Extract the [X, Y] coordinate from the center of the cell holding the provided text.  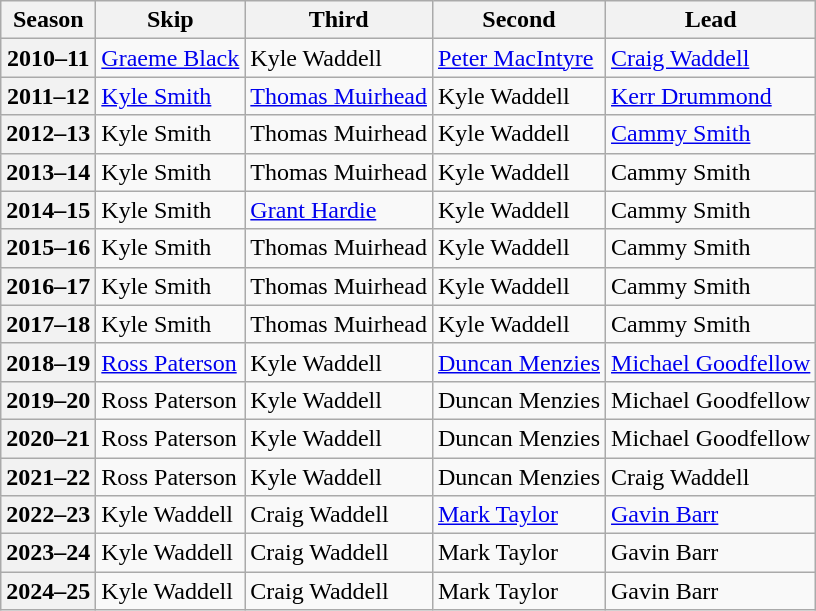
2019–20 [48, 400]
2020–21 [48, 438]
2021–22 [48, 477]
2015–16 [48, 248]
Peter MacIntyre [518, 58]
2014–15 [48, 210]
2013–14 [48, 172]
2017–18 [48, 324]
2024–25 [48, 591]
Third [339, 20]
2023–24 [48, 553]
2011–12 [48, 96]
2012–13 [48, 134]
Season [48, 20]
Lead [711, 20]
2016–17 [48, 286]
Kerr Drummond [711, 96]
Second [518, 20]
2022–23 [48, 515]
2010–11 [48, 58]
2018–19 [48, 362]
Graeme Black [170, 58]
Grant Hardie [339, 210]
Skip [170, 20]
